Extract the (x, y) coordinate from the center of the cell holding the provided text.  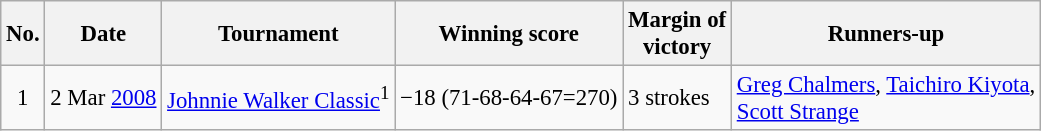
No. (23, 34)
3 strokes (678, 98)
Runners-up (886, 34)
Winning score (509, 34)
Date (104, 34)
Johnnie Walker Classic1 (278, 98)
Margin ofvictory (678, 34)
1 (23, 98)
−18 (71-68-64-67=270) (509, 98)
Tournament (278, 34)
2 Mar 2008 (104, 98)
Greg Chalmers, Taichiro Kiyota, Scott Strange (886, 98)
